For the text-containing cell, return its midpoint in (X, Y) coordinate format. 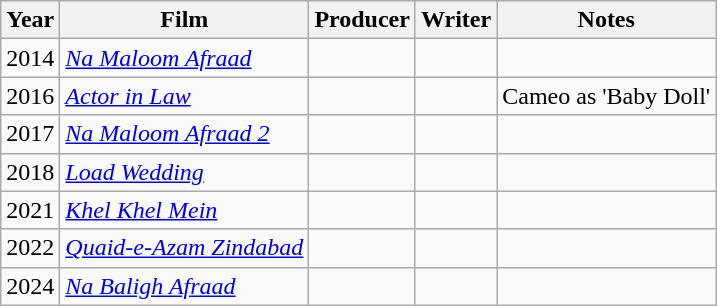
Khel Khel Mein (184, 210)
2014 (30, 58)
Load Wedding (184, 172)
2016 (30, 96)
Year (30, 20)
Writer (456, 20)
Notes (606, 20)
Na Baligh Afraad (184, 286)
2021 (30, 210)
Cameo as 'Baby Doll' (606, 96)
Film (184, 20)
2022 (30, 248)
Na Maloom Afraad 2 (184, 134)
2018 (30, 172)
2017 (30, 134)
Quaid-e-Azam Zindabad (184, 248)
Producer (362, 20)
Na Maloom Afraad (184, 58)
Actor in Law (184, 96)
2024 (30, 286)
